Search for the cell housing the specified text and yield its [X, Y] center coordinate. 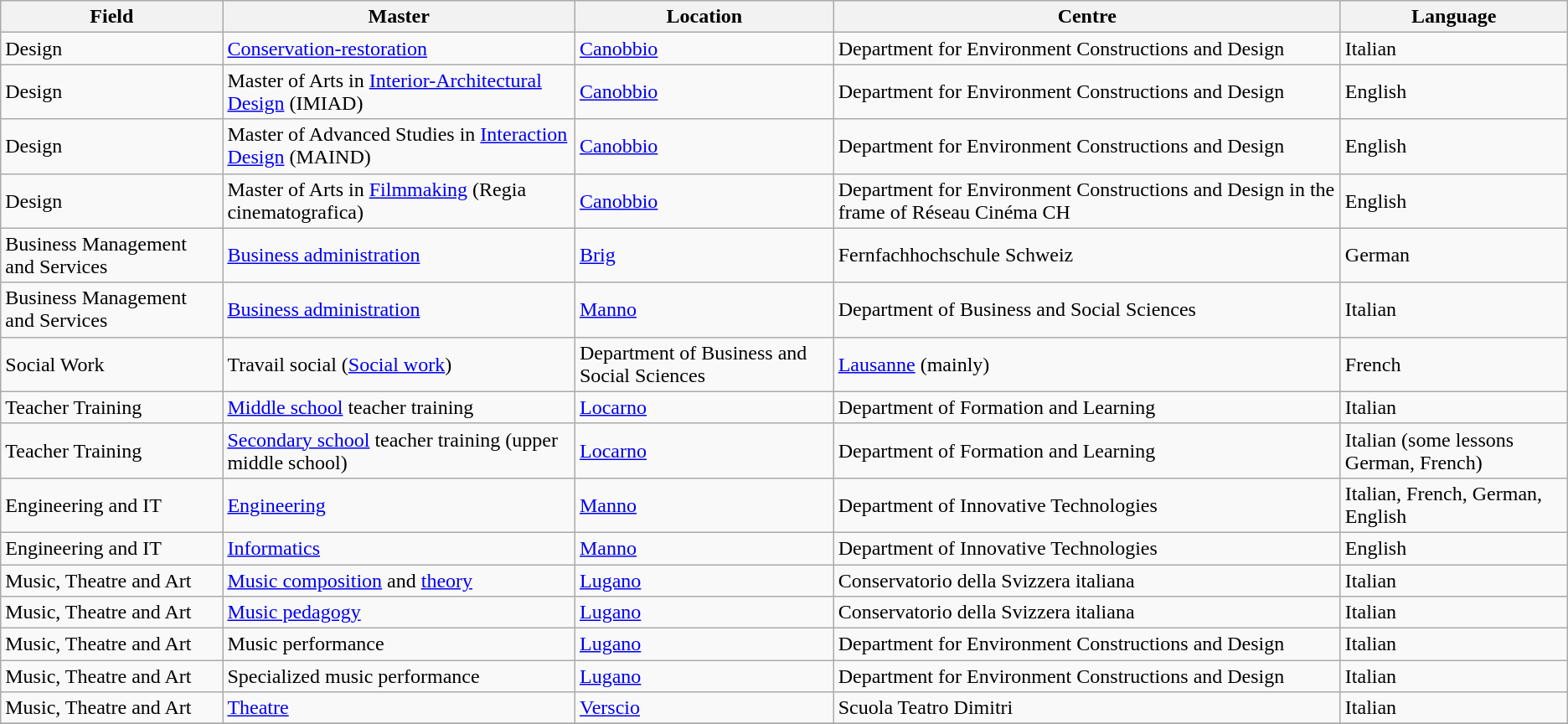
Italian, French, German, English [1454, 504]
Master of Arts in Filmmaking (Regia cinematografica) [399, 201]
Italian (some lessons German, French) [1454, 451]
Secondary school teacher training (upper middle school) [399, 451]
Specialized music performance [399, 676]
Social Work [112, 364]
Music composition and theory [399, 581]
Centre [1087, 17]
Language [1454, 17]
Conservation-restoration [399, 49]
Master [399, 17]
Scuola Teatro Dimitri [1087, 708]
Informatics [399, 548]
Field [112, 17]
Travail social (Social work) [399, 364]
Theatre [399, 708]
Master of Advanced Studies in Interaction Design (MAIND) [399, 146]
Brig [704, 255]
Music performance [399, 644]
Middle school teacher training [399, 407]
Location [704, 17]
Fernfachhochschule Schweiz [1087, 255]
Verscio [704, 708]
German [1454, 255]
Lausanne (mainly) [1087, 364]
Engineering [399, 504]
Music pedagogy [399, 613]
French [1454, 364]
Department for Environment Constructions and Design in the frame of Réseau Cinéma CH [1087, 201]
Master of Arts in Interior-Architectural Design (IMIAD) [399, 92]
